Find where the given text appears and provide that cell's center as (X, Y) coordinate. 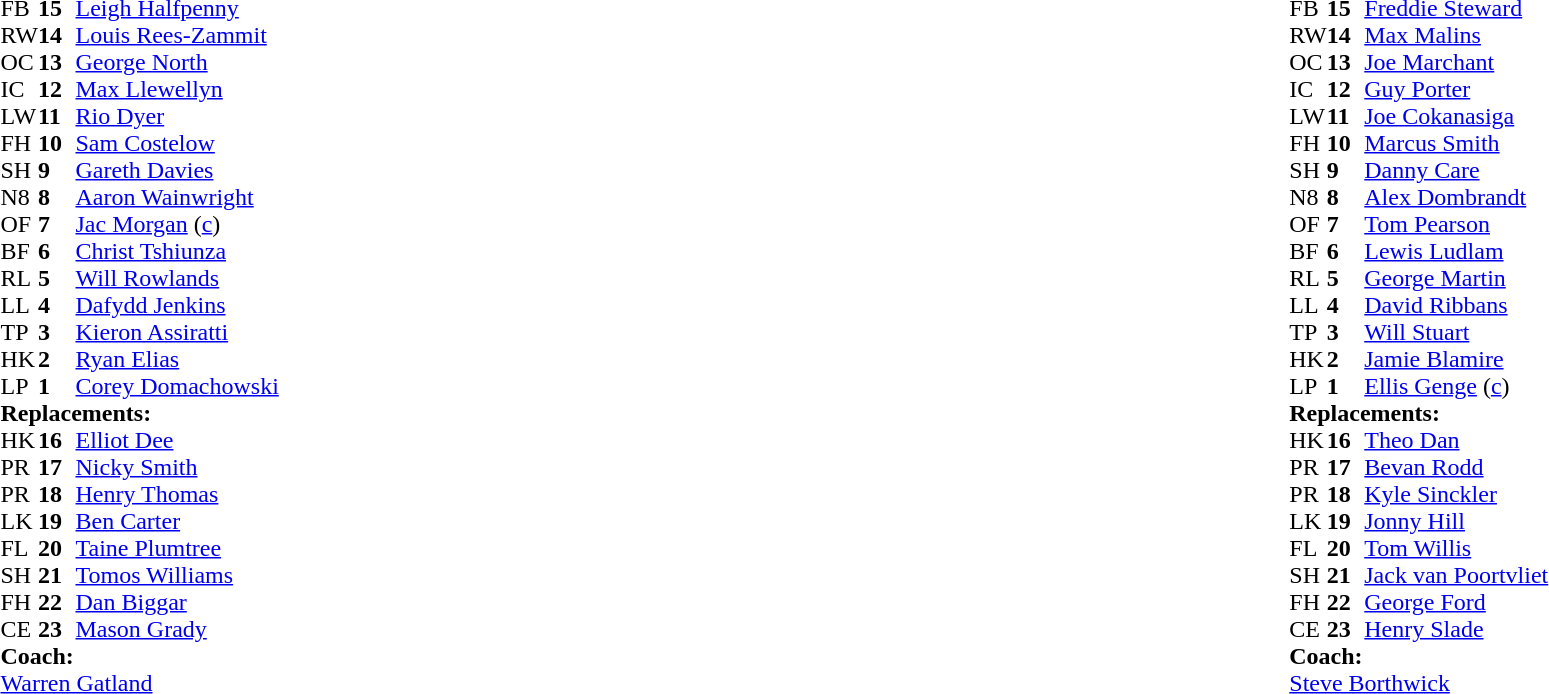
Lewis Ludlam (1456, 252)
Jonny Hill (1456, 522)
Ben Carter (178, 522)
Max Malins (1456, 36)
Henry Thomas (178, 494)
Christ Tshiunza (178, 252)
George Martin (1456, 278)
Theo Dan (1456, 440)
Max Llewellyn (178, 90)
Taine Plumtree (178, 548)
Gareth Davies (178, 170)
Rio Dyer (178, 116)
Sam Costelow (178, 144)
Elliot Dee (178, 440)
Will Rowlands (178, 278)
Ryan Elias (178, 360)
Aaron Wainwright (178, 198)
Kyle Sinckler (1456, 494)
Bevan Rodd (1456, 468)
Danny Care (1456, 170)
Guy Porter (1456, 90)
Joe Cokanasiga (1456, 116)
Marcus Smith (1456, 144)
Kieron Assiratti (178, 332)
Tom Pearson (1456, 224)
Dafydd Jenkins (178, 306)
George North (178, 62)
Ellis Genge (c) (1456, 386)
David Ribbans (1456, 306)
Henry Slade (1456, 630)
Jamie Blamire (1456, 360)
Dan Biggar (178, 602)
Jack van Poortvliet (1456, 576)
Joe Marchant (1456, 62)
Alex Dombrandt (1456, 198)
Will Stuart (1456, 332)
Jac Morgan (c) (178, 224)
Louis Rees-Zammit (178, 36)
Mason Grady (178, 630)
Nicky Smith (178, 468)
Corey Domachowski (178, 386)
Tom Willis (1456, 548)
Tomos Williams (178, 576)
George Ford (1456, 602)
